From the cell containing the given text, extract its center point as [x, y] coordinate. 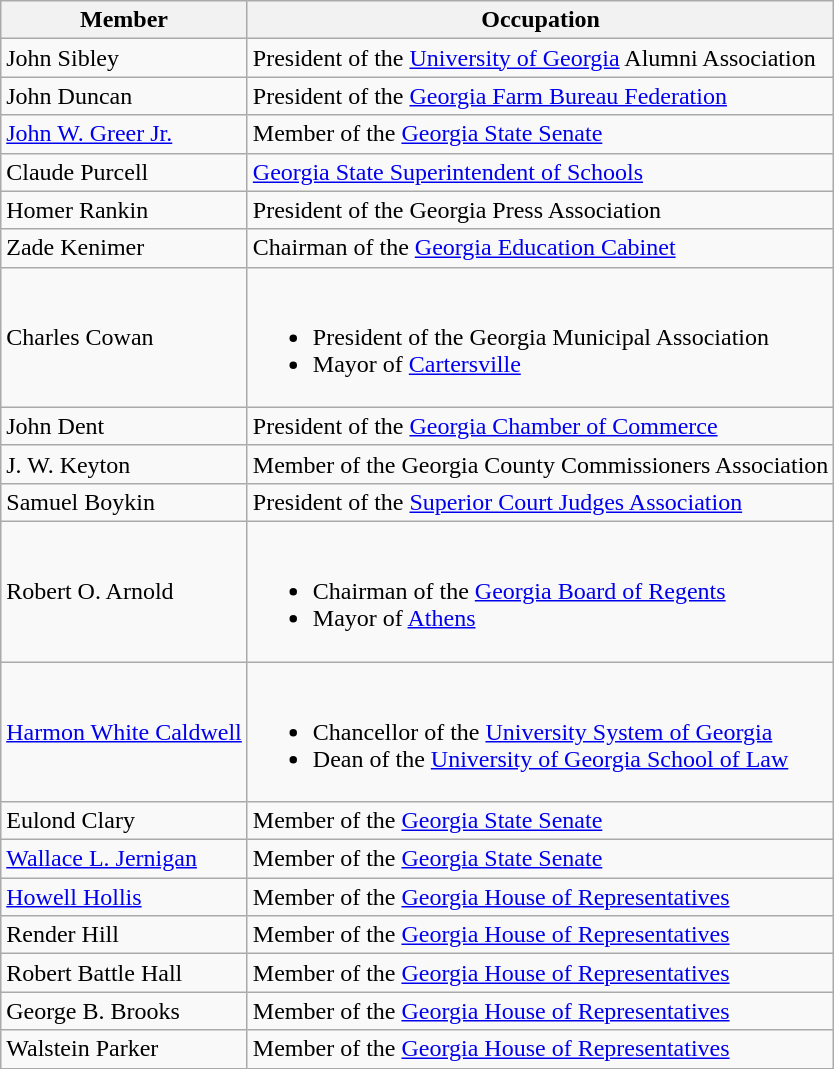
President of the Georgia Press Association [540, 210]
John Duncan [124, 96]
Homer Rankin [124, 210]
President of the Georgia Municipal AssociationMayor of Cartersville [540, 337]
Claude Purcell [124, 172]
Georgia State Superintendent of Schools [540, 172]
John Sibley [124, 58]
Walstein Parker [124, 1049]
Chairman of the Georgia Board of RegentsMayor of Athens [540, 591]
Robert O. Arnold [124, 591]
John Dent [124, 426]
President of the Superior Court Judges Association [540, 502]
Howell Hollis [124, 897]
J. W. Keyton [124, 464]
Member of the Georgia County Commissioners Association [540, 464]
President of the Georgia Chamber of Commerce [540, 426]
President of the University of Georgia Alumni Association [540, 58]
Member [124, 20]
Chancellor of the University System of GeorgiaDean of the University of Georgia School of Law [540, 732]
Occupation [540, 20]
Robert Battle Hall [124, 973]
Eulond Clary [124, 821]
Samuel Boykin [124, 502]
Harmon White Caldwell [124, 732]
Render Hill [124, 935]
Charles Cowan [124, 337]
Zade Kenimer [124, 248]
George B. Brooks [124, 1011]
John W. Greer Jr. [124, 134]
President of the Georgia Farm Bureau Federation [540, 96]
Wallace L. Jernigan [124, 859]
Chairman of the Georgia Education Cabinet [540, 248]
